Find where the given text appears and provide that cell's center as (X, Y) coordinate. 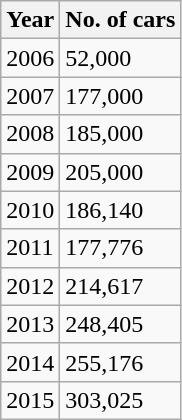
214,617 (120, 286)
2010 (30, 210)
303,025 (120, 400)
248,405 (120, 324)
185,000 (120, 134)
No. of cars (120, 20)
2011 (30, 248)
2009 (30, 172)
2013 (30, 324)
Year (30, 20)
52,000 (120, 58)
177,000 (120, 96)
186,140 (120, 210)
205,000 (120, 172)
177,776 (120, 248)
2015 (30, 400)
2012 (30, 286)
255,176 (120, 362)
2008 (30, 134)
2014 (30, 362)
2006 (30, 58)
2007 (30, 96)
